Locate the cell with the specified text and output its [X, Y] center coordinate. 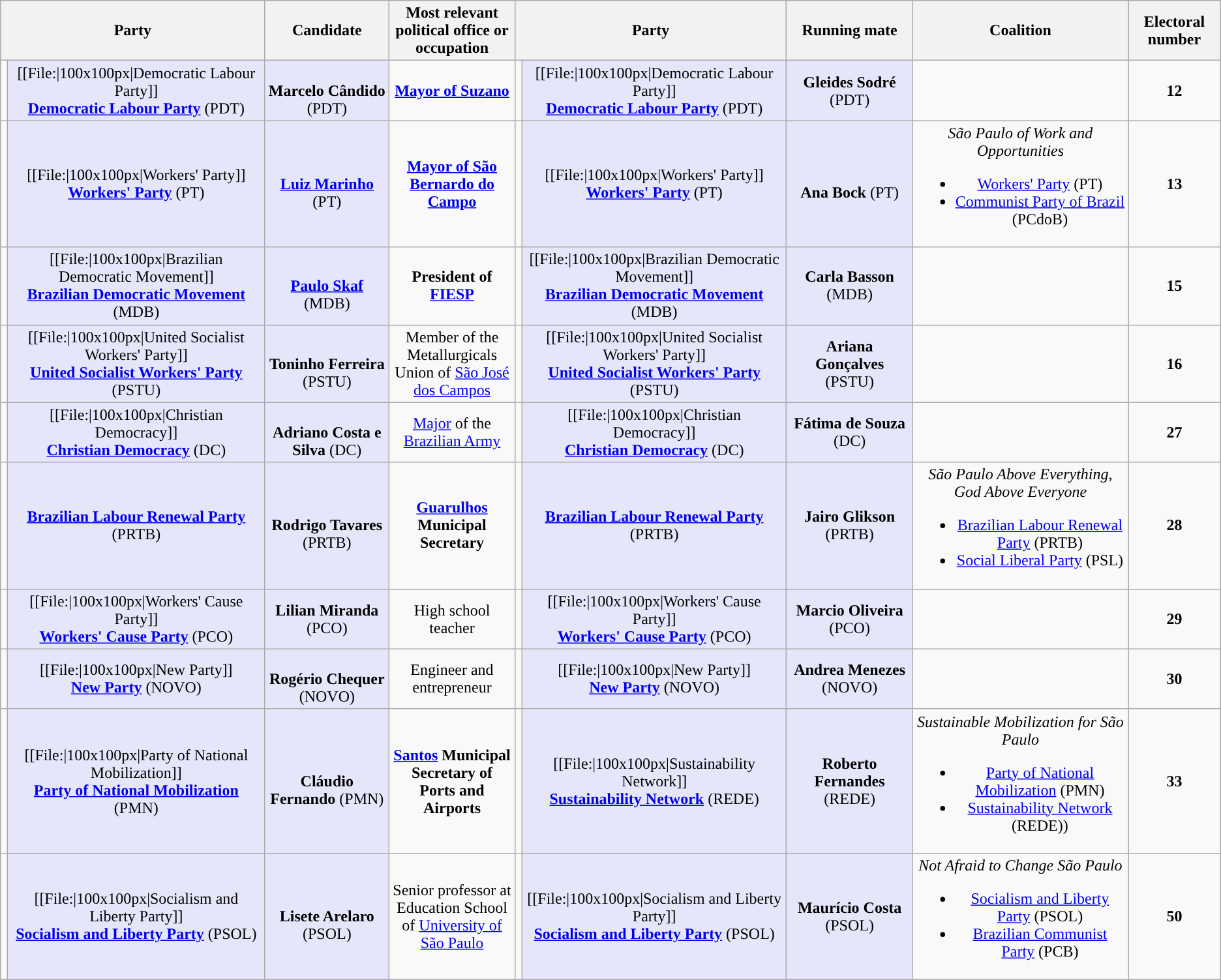
30 [1175, 679]
Gleides Sodré (PDT) [849, 91]
Ana Bock (PT) [849, 184]
[[File:|100x100px|Party of National Mobilization]]Party of National Mobilization (PMN) [136, 781]
29 [1175, 619]
Senior professor at Education School of University of São Paulo [453, 916]
Lilian Miranda (PCO) [327, 619]
Coalition [1020, 31]
Running mate [849, 31]
Roberto Fernandes (REDE) [849, 781]
Adriano Costa e Silva (DC) [327, 432]
27 [1175, 432]
Rodrigo Tavares (PRTB) [327, 526]
Santos Municipal Secretary of Ports and Airports [453, 781]
Mayor of São Bernardo do Campo [453, 184]
Major of the Brazilian Army [453, 432]
Rogério Chequer (NOVO) [327, 679]
Paulo Skaf (MDB) [327, 286]
Carla Basson (MDB) [849, 286]
Sustainable Mobilization for São PauloParty of National Mobilization (PMN)Sustainability Network (REDE)) [1020, 781]
12 [1175, 91]
16 [1175, 364]
Fátima de Souza (DC) [849, 432]
Electoral number [1175, 31]
28 [1175, 526]
Not Afraid to Change São PauloSocialism and Liberty Party (PSOL)Brazilian Communist Party (PCB) [1020, 916]
Mayor of Suzano [453, 91]
Marcio Oliveira (PCO) [849, 619]
São Paulo Above Everything, God Above EveryoneBrazilian Labour Renewal Party (PRTB)Social Liberal Party (PSL) [1020, 526]
33 [1175, 781]
Marcelo Cândido (PDT) [327, 91]
Candidate [327, 31]
Guarulhos Municipal Secretary [453, 526]
Ariana Gonçalves (PSTU) [849, 364]
Luiz Marinho (PT) [327, 184]
Maurício Costa (PSOL) [849, 916]
Cláudio Fernando (PMN) [327, 781]
Jairo Glikson (PRTB) [849, 526]
15 [1175, 286]
São Paulo of Work and OpportunitiesWorkers' Party (PT)Communist Party of Brazil (PCdoB) [1020, 184]
Lisete Arelaro (PSOL) [327, 916]
President of FIESP [453, 286]
Most relevant political office or occupation [453, 31]
Member of the Metallurgicals Union of São José dos Campos [453, 364]
Engineer and entrepreneur [453, 679]
[[File:|100x100px|Sustainability Network]]Sustainability Network (REDE) [654, 781]
13 [1175, 184]
Andrea Menezes (NOVO) [849, 679]
Toninho Ferreira (PSTU) [327, 364]
High school teacher [453, 619]
50 [1175, 916]
